Output the (x, y) coordinate of the center of the cell containing the given text.  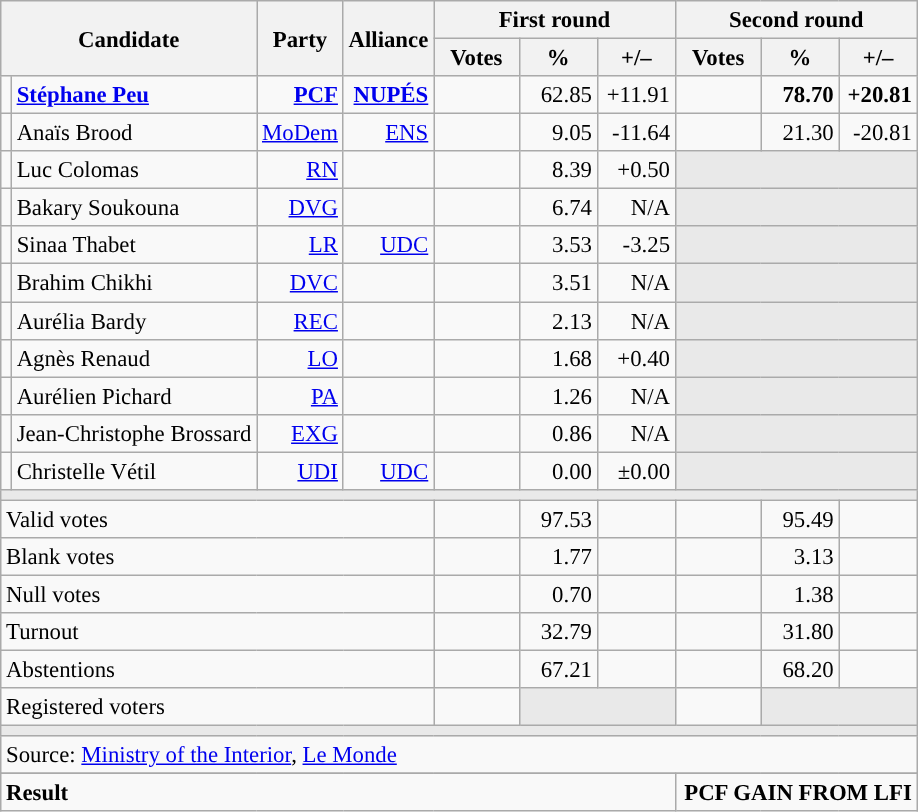
REC (300, 321)
NUPÉS (388, 95)
PCF GAIN FROM LFI (796, 793)
78.70 (800, 95)
1.26 (558, 396)
0.86 (558, 433)
Sinaa Thabet (134, 245)
8.39 (558, 170)
First round (555, 20)
Party (300, 38)
+20.81 (878, 95)
3.51 (558, 283)
DVG (300, 208)
31.80 (800, 632)
Aurélia Bardy (134, 321)
Alliance (388, 38)
-3.25 (636, 245)
RN (300, 170)
0.00 (558, 471)
Turnout (218, 632)
97.53 (558, 519)
Brahim Chikhi (134, 283)
-11.64 (636, 133)
68.20 (800, 670)
Bakary Soukouna (134, 208)
Source: Ministry of the Interior, Le Monde (459, 755)
1.77 (558, 557)
95.49 (800, 519)
Abstentions (218, 670)
Christelle Vétil (134, 471)
PCF (300, 95)
Jean-Christophe Brossard (134, 433)
21.30 (800, 133)
-20.81 (878, 133)
2.13 (558, 321)
PA (300, 396)
Candidate (129, 38)
Result (338, 793)
LO (300, 358)
3.53 (558, 245)
9.05 (558, 133)
Stéphane Peu (134, 95)
Anaïs Brood (134, 133)
MoDem (300, 133)
Agnès Renaud (134, 358)
Second round (796, 20)
1.68 (558, 358)
6.74 (558, 208)
Registered voters (218, 707)
+0.40 (636, 358)
Blank votes (218, 557)
ENS (388, 133)
+0.50 (636, 170)
EXG (300, 433)
UDI (300, 471)
Aurélien Pichard (134, 396)
32.79 (558, 632)
LR (300, 245)
Valid votes (218, 519)
67.21 (558, 670)
±0.00 (636, 471)
1.38 (800, 594)
3.13 (800, 557)
62.85 (558, 95)
0.70 (558, 594)
DVC (300, 283)
Luc Colomas (134, 170)
Null votes (218, 594)
+11.91 (636, 95)
